Identify which cell holds the provided text, then report its [X, Y] central coordinate. 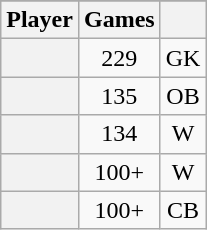
OB [183, 96]
CB [183, 210]
134 [119, 134]
Player [40, 20]
135 [119, 96]
GK [183, 58]
229 [119, 58]
Games [119, 20]
